Capture the cell that displays the provided text and extract its (x, y) central coordinate. 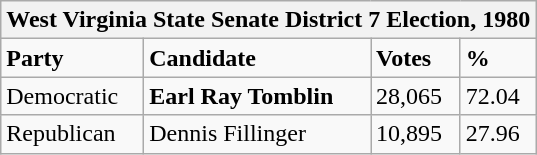
Earl Ray Tomblin (258, 96)
West Virginia State Senate District 7 Election, 1980 (268, 20)
72.04 (498, 96)
Party (72, 58)
Votes (416, 58)
Candidate (258, 58)
10,895 (416, 134)
Democratic (72, 96)
27.96 (498, 134)
Dennis Fillinger (258, 134)
Republican (72, 134)
% (498, 58)
28,065 (416, 96)
